Identify which cell holds the provided text, then report its (x, y) central coordinate. 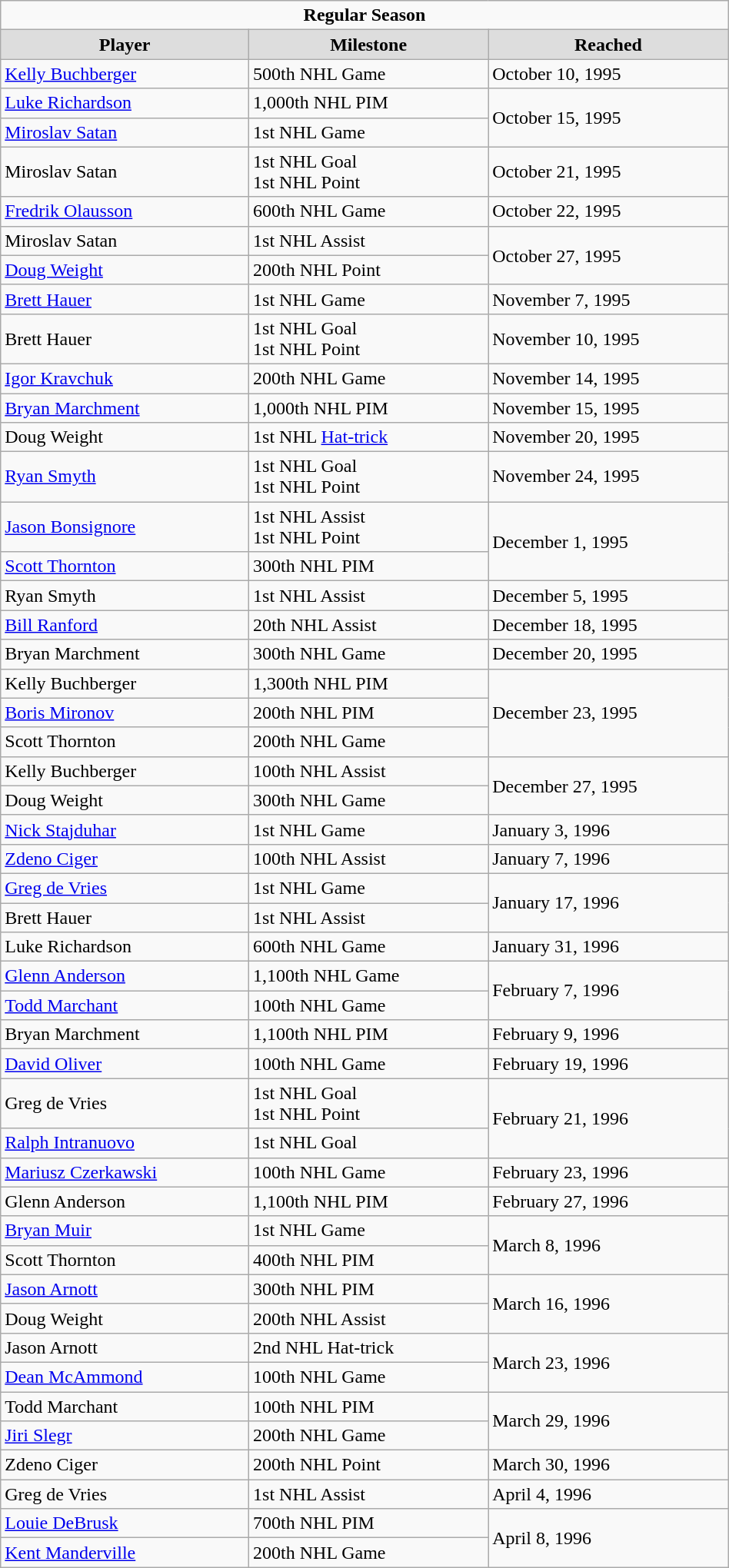
Boris Mironov (125, 713)
Kent Manderville (125, 1553)
400th NHL PIM (369, 1260)
Jiri Slegr (125, 1436)
October 22, 1995 (609, 211)
1st NHL Hat-trick (369, 437)
David Oliver (125, 1064)
200th NHL Assist (369, 1318)
Regular Season (364, 15)
December 23, 1995 (609, 713)
Ralph Intranuovo (125, 1143)
December 1, 1995 (609, 541)
February 9, 1996 (609, 1035)
January 7, 1996 (609, 859)
Mariusz Czerkawski (125, 1172)
April 8, 1996 (609, 1538)
October 21, 1995 (609, 172)
1,300th NHL PIM (369, 683)
October 15, 1995 (609, 118)
November 14, 1995 (609, 378)
November 20, 1995 (609, 437)
December 27, 1995 (609, 786)
Jason Bonsignore (125, 527)
Bill Ranford (125, 625)
Milestone (369, 45)
January 31, 1996 (609, 947)
March 8, 1996 (609, 1245)
November 7, 1995 (609, 299)
February 7, 1996 (609, 991)
20th NHL Assist (369, 625)
Igor Kravchuk (125, 378)
March 30, 1996 (609, 1465)
Fredrik Olausson (125, 211)
1,100th NHL Game (369, 976)
February 27, 1996 (609, 1201)
Dean McAmmond (125, 1377)
January 3, 1996 (609, 829)
November 10, 1995 (609, 338)
500th NHL Game (369, 74)
200th NHL PIM (369, 713)
October 10, 1995 (609, 74)
2nd NHL Hat-trick (369, 1347)
700th NHL PIM (369, 1523)
January 17, 1996 (609, 902)
February 21, 1996 (609, 1118)
Bryan Muir (125, 1231)
February 23, 1996 (609, 1172)
Reached (609, 45)
March 16, 1996 (609, 1304)
December 5, 1995 (609, 596)
April 4, 1996 (609, 1494)
November 15, 1995 (609, 408)
March 29, 1996 (609, 1420)
December 20, 1995 (609, 654)
100th NHL PIM (369, 1406)
Louie DeBrusk (125, 1523)
1st NHL Assist1st NHL Point (369, 527)
March 23, 1996 (609, 1362)
Player (125, 45)
February 19, 1996 (609, 1064)
December 18, 1995 (609, 625)
October 27, 1995 (609, 255)
Nick Stajduhar (125, 829)
November 24, 1995 (609, 477)
1st NHL Goal (369, 1143)
